For the text-containing cell, return its midpoint in (x, y) coordinate format. 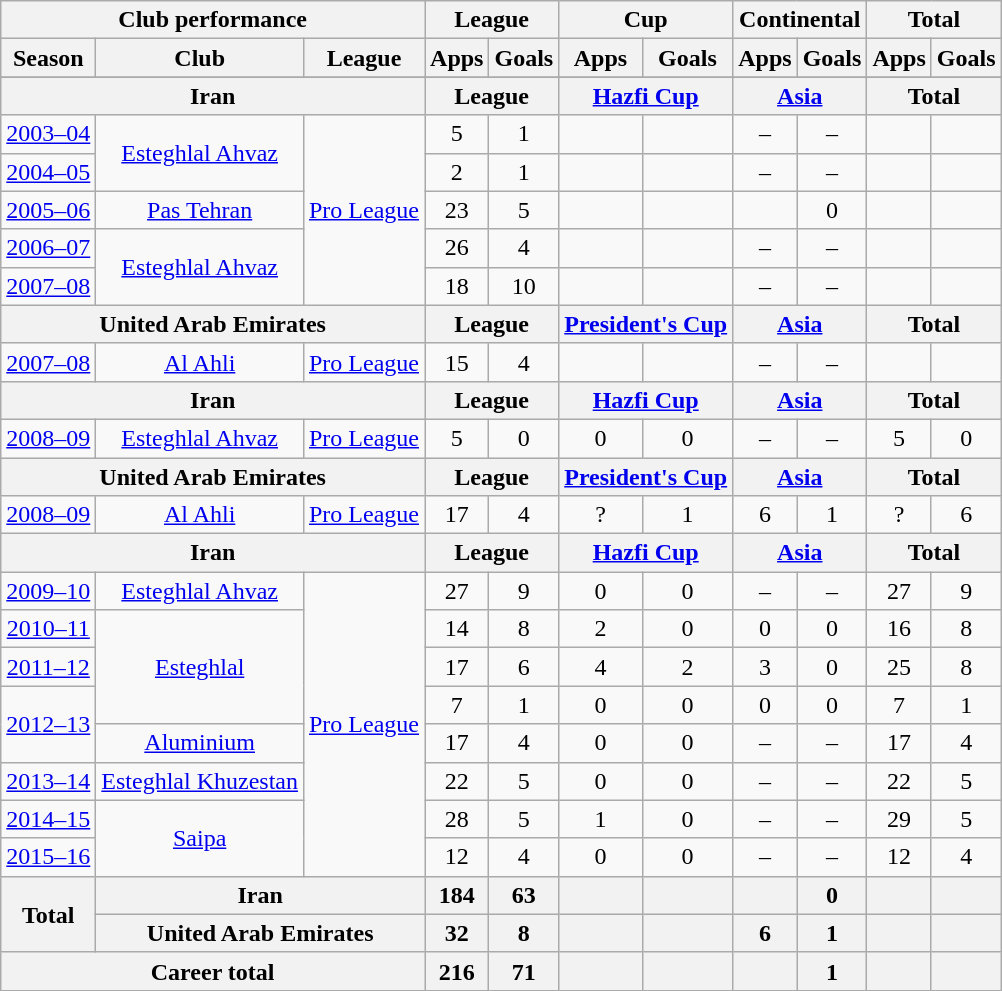
Pas Tehran (200, 210)
25 (899, 667)
216 (457, 971)
2014–15 (48, 819)
Esteghlal (200, 667)
3 (765, 667)
Aluminium (200, 743)
2005–06 (48, 210)
Continental (800, 20)
63 (524, 895)
10 (524, 286)
2009–10 (48, 591)
Club performance (213, 20)
2015–16 (48, 857)
71 (524, 971)
Saipa (200, 838)
16 (899, 629)
2006–07 (48, 248)
184 (457, 895)
2004–05 (48, 172)
2003–04 (48, 134)
15 (457, 362)
2010–11 (48, 629)
Esteghlal Khuzestan (200, 781)
Season (48, 58)
2013–14 (48, 781)
23 (457, 210)
Club (200, 58)
28 (457, 819)
Career total (213, 971)
26 (457, 248)
29 (899, 819)
2011–12 (48, 667)
Cup (646, 20)
2012–13 (48, 724)
32 (457, 933)
18 (457, 286)
14 (457, 629)
